Detect which cell encompasses the target text, then output its (X, Y) center coordinate. 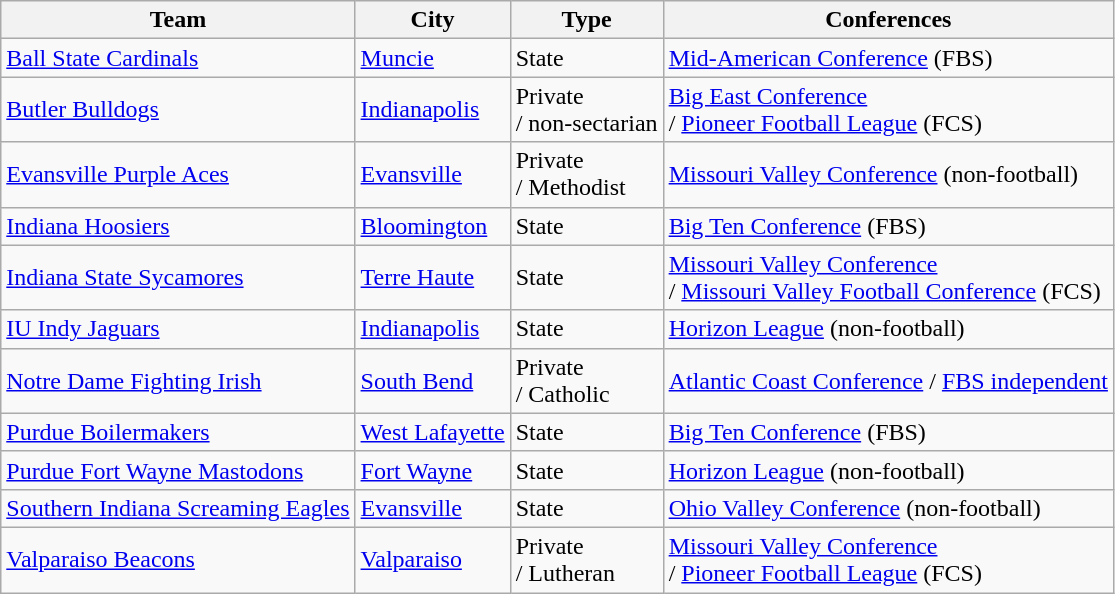
Fort Wayne (432, 470)
Atlantic Coast Conference / FBS independent (888, 380)
Valparaiso (432, 560)
Purdue Boilermakers (178, 432)
Big East Conference / Pioneer Football League (FCS) (888, 110)
Notre Dame Fighting Irish (178, 380)
Indiana State Sycamores (178, 278)
Bloomington (432, 226)
City (432, 20)
Type (586, 20)
Conferences (888, 20)
Missouri Valley Conference / Pioneer Football League (FCS) (888, 560)
Ohio Valley Conference (non-football) (888, 508)
Ball State Cardinals (178, 58)
Missouri Valley Conference / Missouri Valley Football Conference (FCS) (888, 278)
South Bend (432, 380)
Private / non-sectarian (586, 110)
Southern Indiana Screaming Eagles (178, 508)
Valparaiso Beacons (178, 560)
IU Indy Jaguars (178, 329)
Mid-American Conference (FBS) (888, 58)
Muncie (432, 58)
Private / Methodist (586, 174)
Terre Haute (432, 278)
Private / Lutheran (586, 560)
Indiana Hoosiers (178, 226)
Missouri Valley Conference (non-football) (888, 174)
Evansville Purple Aces (178, 174)
Butler Bulldogs (178, 110)
Purdue Fort Wayne Mastodons (178, 470)
Team (178, 20)
Private / Catholic (586, 380)
West Lafayette (432, 432)
